From the cell containing the given text, extract its center point as (X, Y) coordinate. 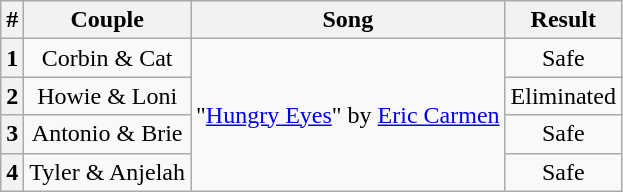
# (12, 20)
4 (12, 172)
Antonio & Brie (108, 134)
Tyler & Anjelah (108, 172)
Result (563, 20)
2 (12, 96)
1 (12, 58)
Eliminated (563, 96)
Howie & Loni (108, 96)
"Hungry Eyes" by Eric Carmen (348, 115)
Song (348, 20)
Corbin & Cat (108, 58)
Couple (108, 20)
3 (12, 134)
